Output the (x, y) coordinate of the center of the cell containing the given text.  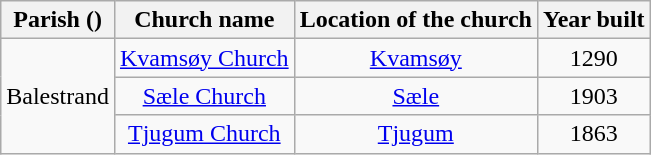
1903 (594, 96)
Balestrand (58, 96)
Kvamsøy Church (204, 58)
Parish () (58, 20)
Year built (594, 20)
Church name (204, 20)
1290 (594, 58)
Tjugum Church (204, 134)
Sæle (416, 96)
Location of the church (416, 20)
1863 (594, 134)
Kvamsøy (416, 58)
Sæle Church (204, 96)
Tjugum (416, 134)
